Extract the [x, y] coordinate from the center of the cell holding the provided text.  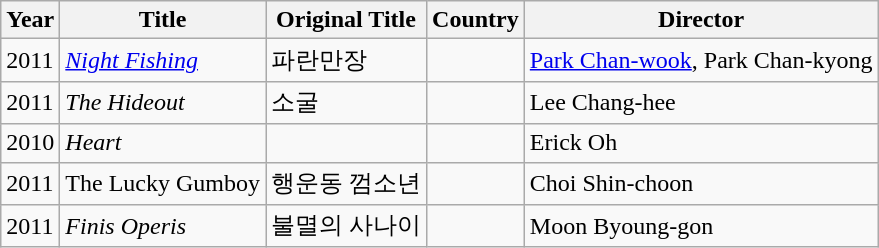
Park Chan-wook, Park Chan-kyong [701, 60]
Night Fishing [163, 60]
Title [163, 20]
Country [476, 20]
행운동 껌소년 [346, 184]
파란만장 [346, 60]
2010 [30, 143]
Erick Oh [701, 143]
Moon Byoung-gon [701, 226]
Heart [163, 143]
소굴 [346, 102]
Original Title [346, 20]
Director [701, 20]
The Hideout [163, 102]
Choi Shin-choon [701, 184]
Year [30, 20]
불멸의 사나이 [346, 226]
Lee Chang-hee [701, 102]
The Lucky Gumboy [163, 184]
Finis Operis [163, 226]
